Output the [x, y] coordinate of the center of the cell containing the given text.  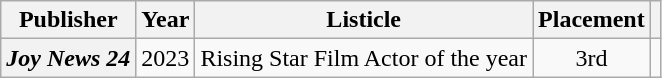
Year [166, 20]
Joy News 24 [68, 58]
Rising Star Film Actor of the year [364, 58]
3rd [592, 58]
Placement [592, 20]
Publisher [68, 20]
2023 [166, 58]
Listicle [364, 20]
